For the text-containing cell, return its midpoint in (X, Y) coordinate format. 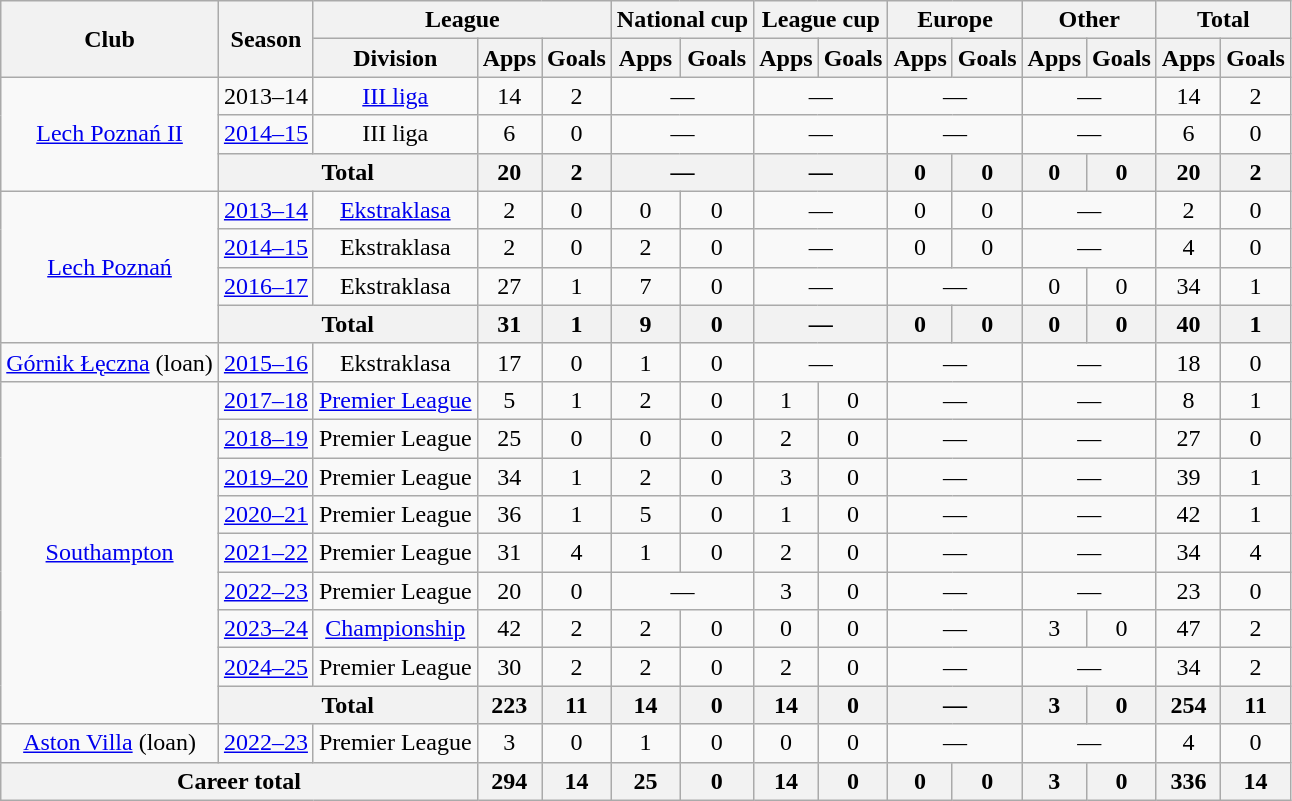
47 (1188, 629)
254 (1188, 705)
2023–24 (266, 629)
2015–16 (266, 362)
Championship (395, 629)
23 (1188, 591)
Club (110, 39)
7 (645, 286)
National cup (682, 20)
17 (509, 362)
Aston Villa (loan) (110, 743)
Other (1089, 20)
2017–18 (266, 400)
2021–22 (266, 553)
2018–19 (266, 438)
Southampton (110, 552)
9 (645, 324)
Lech Poznań II (110, 134)
League (462, 20)
Lech Poznań (110, 267)
2024–25 (266, 667)
Season (266, 39)
30 (509, 667)
223 (509, 705)
39 (1188, 477)
336 (1188, 781)
2020–21 (266, 515)
40 (1188, 324)
Europe (955, 20)
8 (1188, 400)
2019–20 (266, 477)
294 (509, 781)
Division (395, 58)
Górnik Łęczna (loan) (110, 362)
36 (509, 515)
18 (1188, 362)
League cup (821, 20)
Career total (239, 781)
2016–17 (266, 286)
